Determine the (X, Y) coordinate at the center of the cell enclosing the given text.  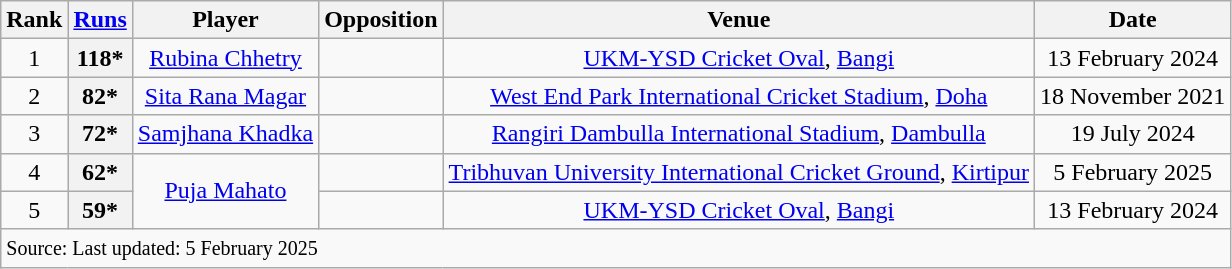
59* (100, 210)
Date (1133, 20)
Runs (100, 20)
2 (34, 96)
Samjhana Khadka (225, 134)
Puja Mahato (225, 191)
Rank (34, 20)
18 November 2021 (1133, 96)
62* (100, 172)
Player (225, 20)
82* (100, 96)
5 February 2025 (1133, 172)
Opposition (381, 20)
West End Park International Cricket Stadium, Doha (738, 96)
3 (34, 134)
5 (34, 210)
Source: Last updated: 5 February 2025 (616, 248)
19 July 2024 (1133, 134)
4 (34, 172)
Venue (738, 20)
Tribhuvan University International Cricket Ground, Kirtipur (738, 172)
Rubina Chhetry (225, 58)
1 (34, 58)
118* (100, 58)
72* (100, 134)
Rangiri Dambulla International Stadium, Dambulla (738, 134)
Sita Rana Magar (225, 96)
